Pinpoint the cell where the given text exists, returning its [X, Y] midpoint coordinate. 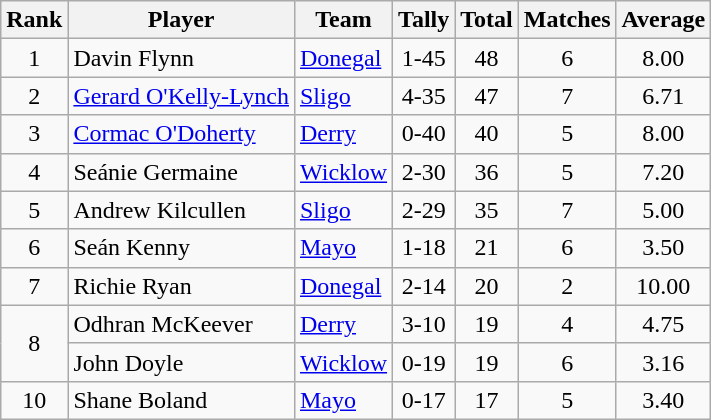
Odhran McKeever [182, 324]
3.50 [664, 248]
Team [343, 20]
4-35 [424, 96]
5.00 [664, 210]
36 [487, 172]
0-40 [424, 134]
Gerard O'Kelly-Lynch [182, 96]
7.20 [664, 172]
John Doyle [182, 362]
35 [487, 210]
20 [487, 286]
2-14 [424, 286]
Andrew Kilcullen [182, 210]
10.00 [664, 286]
Total [487, 20]
Tally [424, 20]
2-29 [424, 210]
Matches [567, 20]
3-10 [424, 324]
Player [182, 20]
4.75 [664, 324]
10 [34, 400]
Davin Flynn [182, 58]
3.40 [664, 400]
48 [487, 58]
0-19 [424, 362]
2-30 [424, 172]
Seán Kenny [182, 248]
1-18 [424, 248]
Seánie Germaine [182, 172]
17 [487, 400]
40 [487, 134]
1 [34, 58]
3 [34, 134]
Shane Boland [182, 400]
0-17 [424, 400]
8 [34, 343]
Richie Ryan [182, 286]
Rank [34, 20]
Cormac O'Doherty [182, 134]
Average [664, 20]
1-45 [424, 58]
47 [487, 96]
3.16 [664, 362]
6.71 [664, 96]
21 [487, 248]
